Detect which cell encompasses the target text, then output its [X, Y] center coordinate. 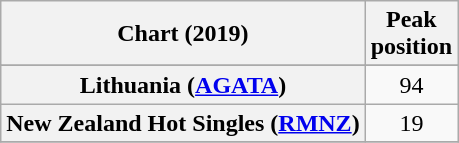
19 [411, 123]
Chart (2019) [183, 34]
94 [411, 85]
Peakposition [411, 34]
New Zealand Hot Singles (RMNZ) [183, 123]
Lithuania (AGATA) [183, 85]
